For the text-containing cell, return its midpoint in (X, Y) coordinate format. 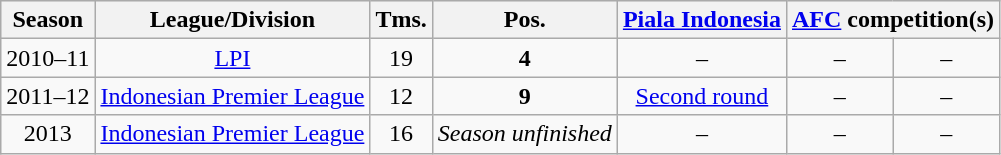
Second round (702, 96)
LPI (232, 58)
2011–12 (48, 96)
2010–11 (48, 58)
4 (524, 58)
Piala Indonesia (702, 20)
League/Division (232, 20)
Season (48, 20)
2013 (48, 134)
Season unfinished (524, 134)
19 (401, 58)
Tms. (401, 20)
AFC competition(s) (892, 20)
12 (401, 96)
9 (524, 96)
16 (401, 134)
Pos. (524, 20)
